Detect which cell encompasses the target text, then output its [X, Y] center coordinate. 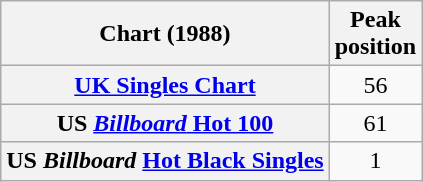
US Billboard Hot Black Singles [165, 161]
Chart (1988) [165, 34]
US Billboard Hot 100 [165, 123]
Peakposition [375, 34]
61 [375, 123]
56 [375, 85]
1 [375, 161]
UK Singles Chart [165, 85]
